Extract the [X, Y] coordinate from the center of the cell holding the provided text.  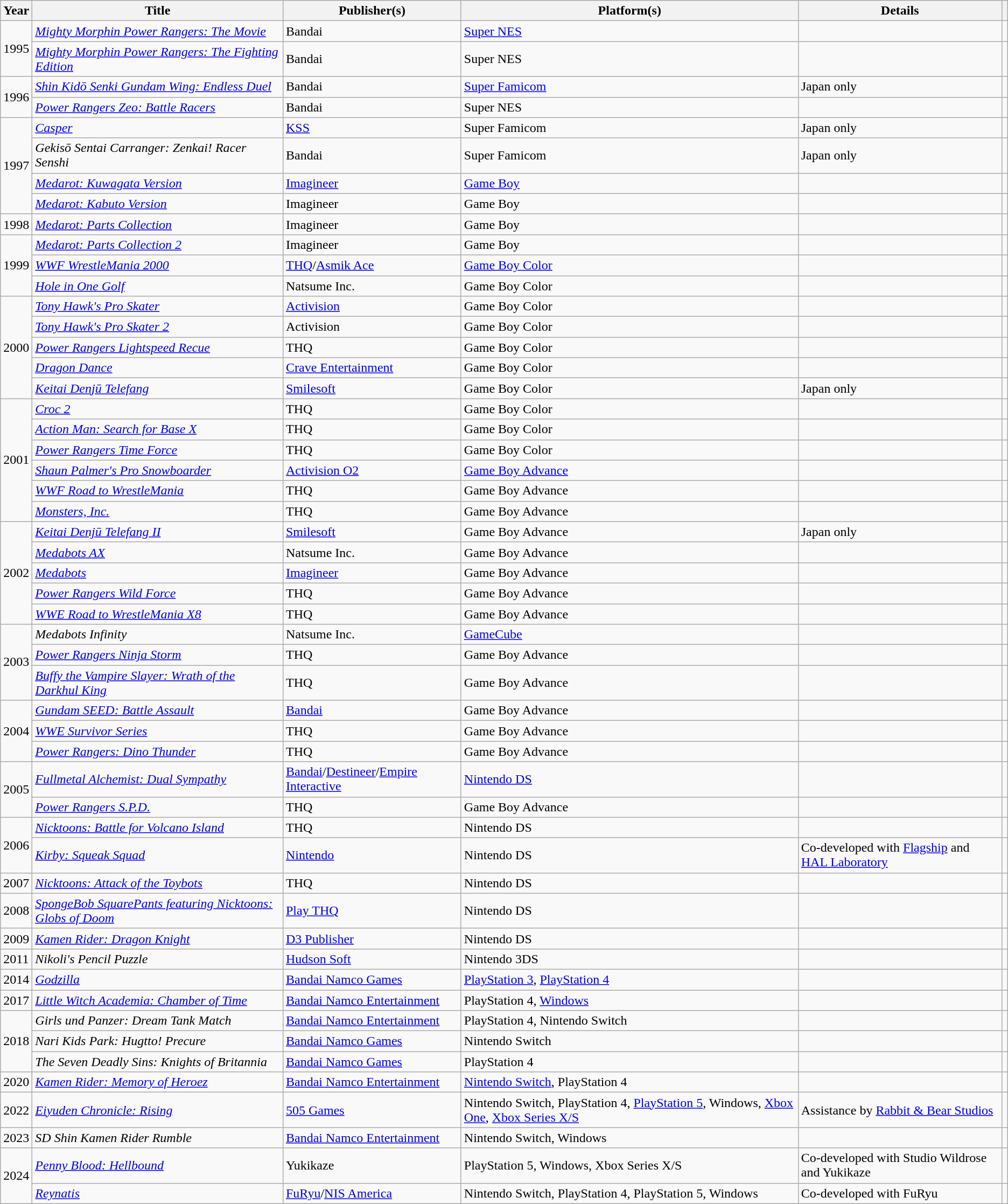
PlayStation 4, Nintendo Switch [629, 1021]
Nintendo 3DS [629, 959]
WWE Survivor Series [158, 731]
Medarot: Kabuto Version [158, 204]
2022 [16, 1110]
SpongeBob SquarePants featuring Nicktoons: Globs of Doom [158, 910]
Medarot: Parts Collection 2 [158, 245]
Monsters, Inc. [158, 511]
Play THQ [372, 910]
Little Witch Academia: Chamber of Time [158, 1000]
Kirby: Squeak Squad [158, 855]
2009 [16, 938]
Mighty Morphin Power Rangers: The Movie [158, 31]
Medarot: Kuwagata Version [158, 183]
2011 [16, 959]
1999 [16, 265]
Fullmetal Alchemist: Dual Sympathy [158, 779]
2006 [16, 845]
Year [16, 11]
Nari Kids Park: Hugtto! Precure [158, 1041]
Power Rangers Zeo: Battle Racers [158, 107]
WWF Road to WrestleMania [158, 491]
WWE Road to WrestleMania X8 [158, 614]
Title [158, 11]
Nintendo Switch, Windows [629, 1138]
WWF WrestleMania 2000 [158, 265]
Yukikaze [372, 1166]
Publisher(s) [372, 11]
Power Rangers S.P.D. [158, 807]
Tony Hawk's Pro Skater [158, 307]
Casper [158, 128]
2005 [16, 790]
2000 [16, 347]
Mighty Morphin Power Rangers: The Fighting Edition [158, 59]
Kamen Rider: Dragon Knight [158, 938]
2002 [16, 573]
KSS [372, 128]
Gekisō Sentai Carranger: Zenkai! Racer Senshi [158, 155]
1995 [16, 48]
Co-developed with Flagship and HAL Laboratory [900, 855]
Reynatis [158, 1193]
Nicktoons: Attack of the Toybots [158, 883]
PlayStation 4 [629, 1062]
Details [900, 11]
Nintendo Switch, PlayStation 4 [629, 1082]
Co-developed with FuRyu [900, 1193]
Keitai Denjū Telefang [158, 388]
2008 [16, 910]
2023 [16, 1138]
2007 [16, 883]
Gundam SEED: Battle Assault [158, 711]
Medabots [158, 573]
Eiyuden Chronicle: Rising [158, 1110]
Medarot: Parts Collection [158, 224]
Bandai/Destineer/Empire Interactive [372, 779]
505 Games [372, 1110]
2014 [16, 979]
Nikoli's Pencil Puzzle [158, 959]
2020 [16, 1082]
Shaun Palmer's Pro Snowboarder [158, 470]
1997 [16, 166]
Croc 2 [158, 409]
Platform(s) [629, 11]
Nintendo [372, 855]
Nintendo Switch [629, 1041]
Girls und Panzer: Dream Tank Match [158, 1021]
2017 [16, 1000]
Nintendo Switch, PlayStation 4, PlayStation 5, Windows, Xbox One, Xbox Series X/S [629, 1110]
Dragon Dance [158, 368]
1996 [16, 97]
2004 [16, 731]
Medabots AX [158, 552]
Power Rangers: Dino Thunder [158, 751]
Crave Entertainment [372, 368]
PlayStation 3, PlayStation 4 [629, 979]
2024 [16, 1175]
Power Rangers Lightspeed Recue [158, 347]
Hole in One Golf [158, 286]
2001 [16, 460]
Nintendo Switch, PlayStation 4, PlayStation 5, Windows [629, 1193]
1998 [16, 224]
SD Shin Kamen Rider Rumble [158, 1138]
Penny Blood: Hellbound [158, 1166]
Action Man: Search for Base X [158, 429]
Nicktoons: Battle for Volcano Island [158, 827]
FuRyu/NIS America [372, 1193]
Kamen Rider: Memory of Heroez [158, 1082]
Power Rangers Time Force [158, 450]
GameCube [629, 635]
Buffy the Vampire Slayer: Wrath of the Darkhul King [158, 683]
D3 Publisher [372, 938]
PlayStation 4, Windows [629, 1000]
The Seven Deadly Sins: Knights of Britannia [158, 1062]
Activision O2 [372, 470]
2018 [16, 1041]
Hudson Soft [372, 959]
Assistance by Rabbit & Bear Studios [900, 1110]
Co-developed with Studio Wildrose and Yukikaze [900, 1166]
2003 [16, 663]
Power Rangers Ninja Storm [158, 655]
THQ/Asmik Ace [372, 265]
Power Rangers Wild Force [158, 593]
Medabots Infinity [158, 635]
Keitai Denjū Telefang II [158, 532]
Tony Hawk's Pro Skater 2 [158, 327]
Godzilla [158, 979]
Shin Kidō Senki Gundam Wing: Endless Duel [158, 87]
PlayStation 5, Windows, Xbox Series X/S [629, 1166]
